Search for the cell housing the specified text and yield its [x, y] center coordinate. 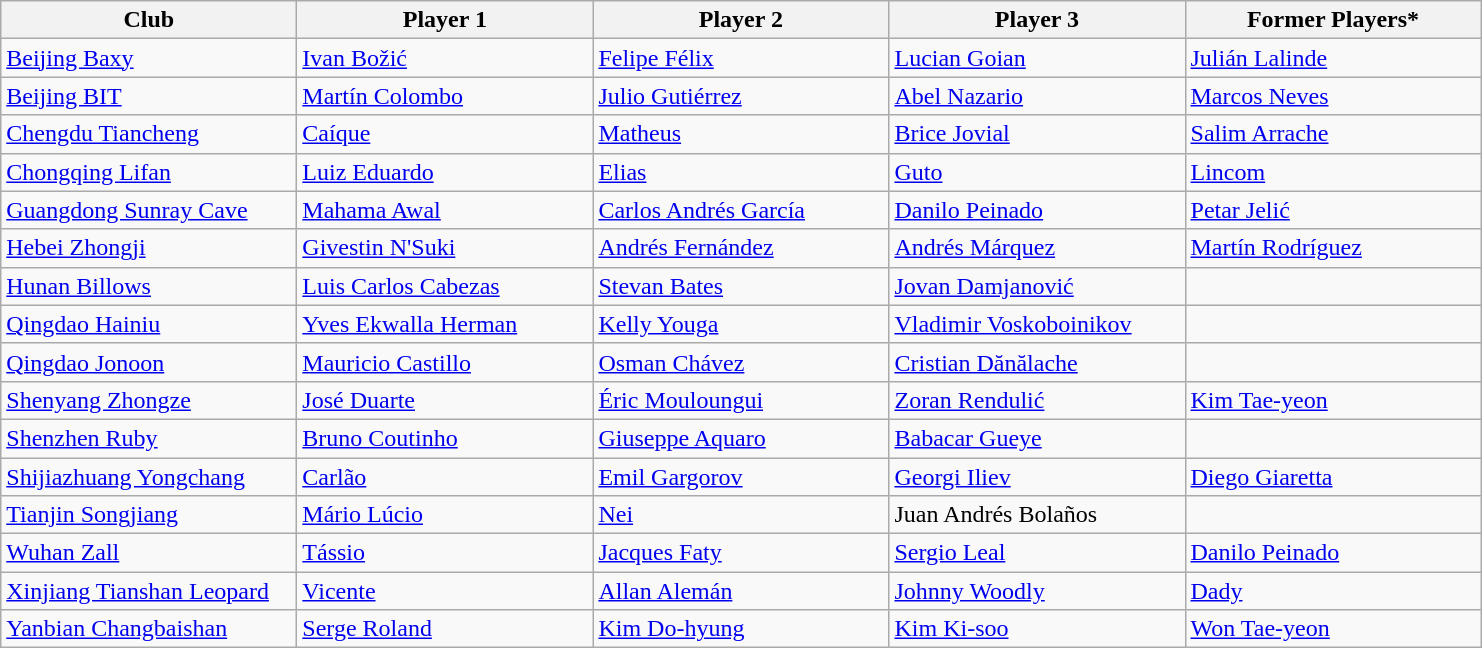
Tianjin Songjiang [149, 515]
Shenyang Zhongze [149, 400]
Kim Ki-soo [1037, 629]
Wuhan Zall [149, 553]
Player 3 [1037, 20]
Nei [741, 515]
Qingdao Jonoon [149, 362]
Player 2 [741, 20]
Hunan Billows [149, 286]
Giuseppe Aquaro [741, 438]
Chengdu Tiancheng [149, 134]
Éric Mouloungui [741, 400]
Mário Lúcio [445, 515]
Juan Andrés Bolaños [1037, 515]
Yanbian Changbaishan [149, 629]
Martín Rodríguez [1333, 248]
Abel Nazario [1037, 96]
Qingdao Hainiu [149, 324]
Jacques Faty [741, 553]
Osman Chávez [741, 362]
Beijing Baxy [149, 58]
Carlão [445, 477]
Lucian Goian [1037, 58]
Jovan Damjanović [1037, 286]
Georgi Iliev [1037, 477]
Kim Do-hyung [741, 629]
Allan Alemán [741, 591]
Mauricio Castillo [445, 362]
Vicente [445, 591]
Chongqing Lifan [149, 172]
Cristian Dănălache [1037, 362]
Guangdong Sunray Cave [149, 210]
Tássio [445, 553]
Club [149, 20]
Babacar Gueye [1037, 438]
Elias [741, 172]
Lincom [1333, 172]
Givestin N'Suki [445, 248]
Salim Arrache [1333, 134]
Won Tae-yeon [1333, 629]
Hebei Zhongji [149, 248]
Johnny Woodly [1037, 591]
Serge Roland [445, 629]
Mahama Awal [445, 210]
Zoran Rendulić [1037, 400]
Player 1 [445, 20]
José Duarte [445, 400]
Sergio Leal [1037, 553]
Andrés Fernández [741, 248]
Julián Lalinde [1333, 58]
Stevan Bates [741, 286]
Shijiazhuang Yongchang [149, 477]
Julio Gutiérrez [741, 96]
Bruno Coutinho [445, 438]
Luis Carlos Cabezas [445, 286]
Yves Ekwalla Herman [445, 324]
Felipe Félix [741, 58]
Marcos Neves [1333, 96]
Vladimir Voskoboinikov [1037, 324]
Xinjiang Tianshan Leopard [149, 591]
Matheus [741, 134]
Guto [1037, 172]
Brice Jovial [1037, 134]
Diego Giaretta [1333, 477]
Kelly Youga [741, 324]
Dady [1333, 591]
Caíque [445, 134]
Martín Colombo [445, 96]
Kim Tae-yeon [1333, 400]
Carlos Andrés García [741, 210]
Beijing BIT [149, 96]
Ivan Božić [445, 58]
Shenzhen Ruby [149, 438]
Luiz Eduardo [445, 172]
Andrés Márquez [1037, 248]
Petar Jelić [1333, 210]
Former Players* [1333, 20]
Emil Gargorov [741, 477]
